Locate the cell with the specified text and output its [x, y] center coordinate. 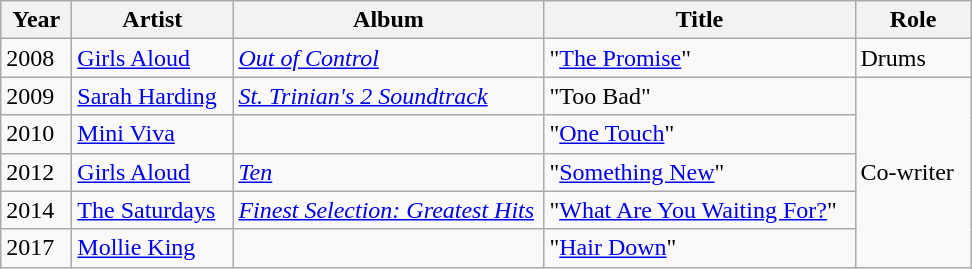
Sarah Harding [152, 96]
Title [700, 20]
Album [388, 20]
Co-writer [913, 172]
"Too Bad" [700, 96]
Mollie King [152, 248]
The Saturdays [152, 210]
"The Promise" [700, 58]
"What Are You Waiting For?" [700, 210]
Artist [152, 20]
Out of Control [388, 58]
Mini Viva [152, 134]
2010 [36, 134]
Finest Selection: Greatest Hits [388, 210]
Year [36, 20]
"Something New" [700, 172]
Drums [913, 58]
St. Trinian's 2 Soundtrack [388, 96]
2012 [36, 172]
2009 [36, 96]
2017 [36, 248]
Role [913, 20]
"Hair Down" [700, 248]
"One Touch" [700, 134]
2008 [36, 58]
2014 [36, 210]
Ten [388, 172]
